Return [x, y] of the center of cell containing provided text 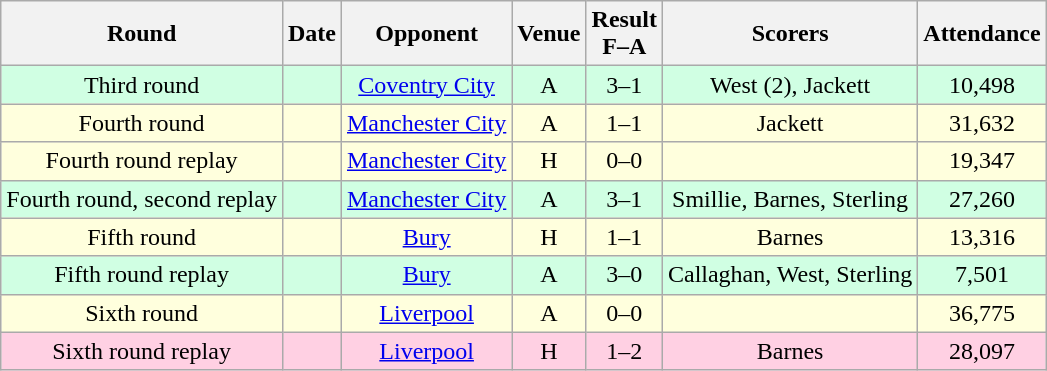
Fourth round, second replay [142, 199]
Opponent [426, 34]
Callaghan, West, Sterling [790, 275]
Scorers [790, 34]
Attendance [982, 34]
West (2), Jackett [790, 85]
ResultF–A [624, 34]
27,260 [982, 199]
Sixth round replay [142, 351]
36,775 [982, 313]
Fourth round [142, 123]
Sixth round [142, 313]
Fourth round replay [142, 161]
Coventry City [426, 85]
1–2 [624, 351]
Third round [142, 85]
28,097 [982, 351]
Venue [549, 34]
Smillie, Barnes, Sterling [790, 199]
13,316 [982, 237]
Date [312, 34]
7,501 [982, 275]
31,632 [982, 123]
Fifth round [142, 237]
Jackett [790, 123]
3–0 [624, 275]
Round [142, 34]
Fifth round replay [142, 275]
19,347 [982, 161]
10,498 [982, 85]
